Identify which cell holds the provided text, then report its (x, y) central coordinate. 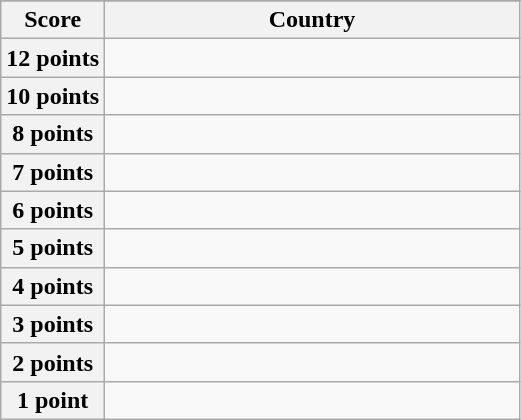
7 points (53, 172)
3 points (53, 324)
12 points (53, 58)
8 points (53, 134)
6 points (53, 210)
Country (312, 20)
10 points (53, 96)
2 points (53, 362)
4 points (53, 286)
5 points (53, 248)
1 point (53, 400)
Score (53, 20)
